Return [X, Y] of the center of cell containing provided text 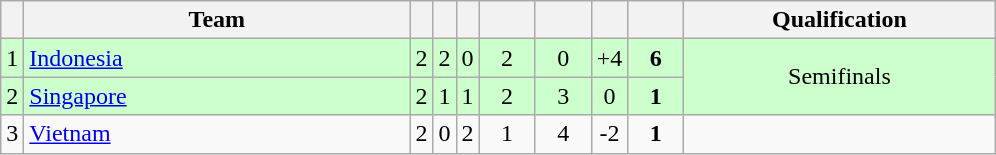
6 [656, 58]
Indonesia [217, 58]
Singapore [217, 96]
Semifinals [840, 77]
4 [563, 134]
-2 [610, 134]
Qualification [840, 20]
+4 [610, 58]
Team [217, 20]
Vietnam [217, 134]
